Capture the cell that displays the provided text and extract its [X, Y] central coordinate. 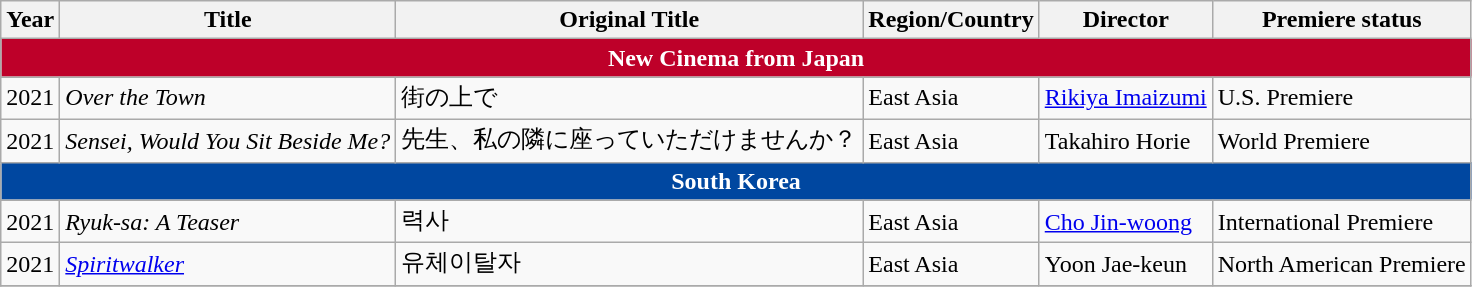
New Cinema from Japan [736, 58]
력사 [630, 222]
Sensei, Would You Sit Beside Me? [228, 140]
Year [30, 20]
Region/Country [951, 20]
Over the Town [228, 98]
World Premiere [1342, 140]
유체이탈자 [630, 264]
Original Title [630, 20]
Spiritwalker [228, 264]
先生、私の隣に座っていただけませんか？ [630, 140]
Yoon Jae-keun [1126, 264]
U.S. Premiere [1342, 98]
Director [1126, 20]
街の上で [630, 98]
Title [228, 20]
International Premiere [1342, 222]
South Korea [736, 181]
Ryuk-sa: A Teaser [228, 222]
Premiere status [1342, 20]
North American Premiere [1342, 264]
Cho Jin-woong [1126, 222]
Takahiro Horie [1126, 140]
Rikiya Imaizumi [1126, 98]
